Detect which cell encompasses the target text, then output its (x, y) center coordinate. 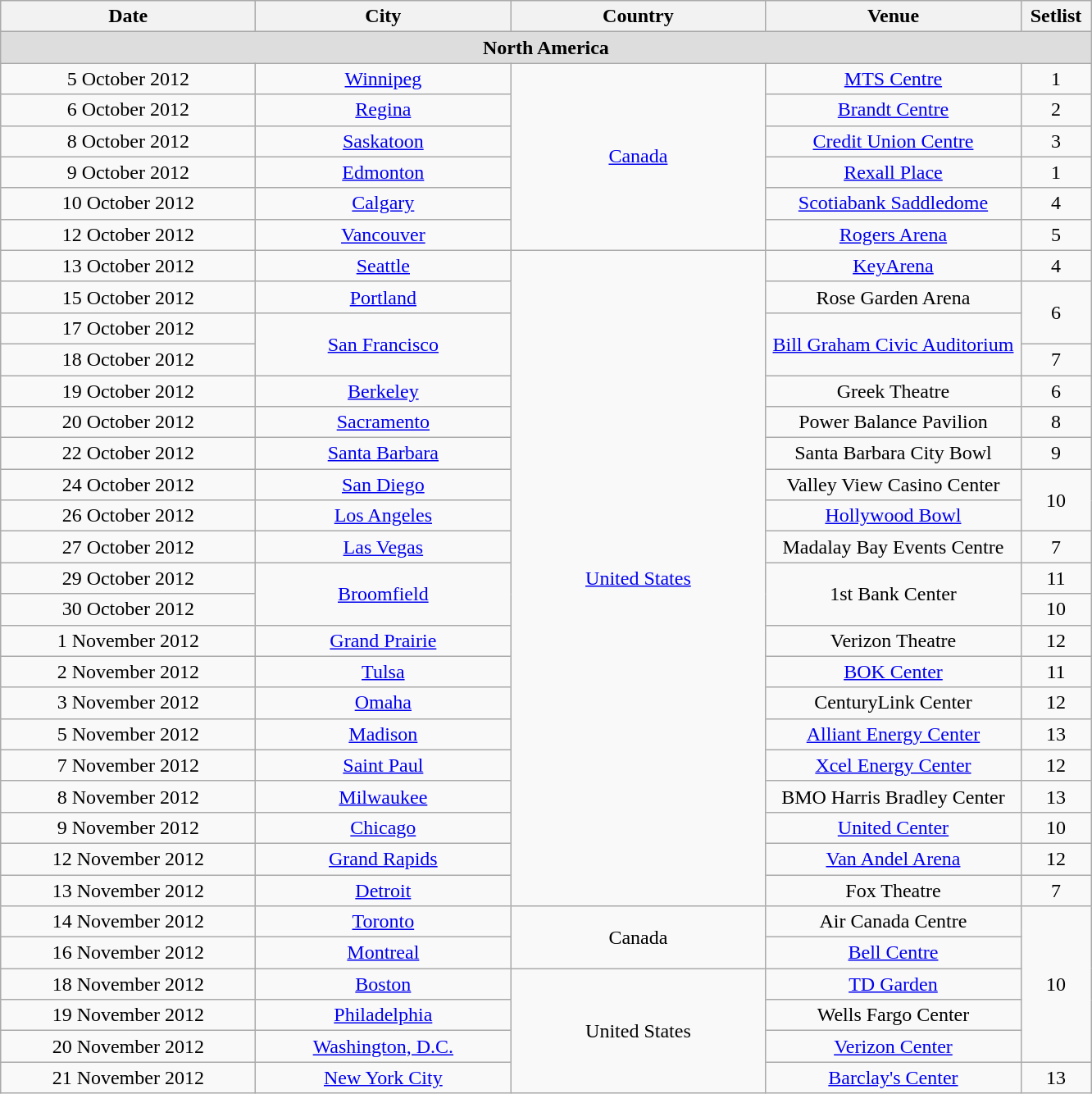
Alliant Energy Center (894, 734)
Washington, D.C. (384, 1046)
8 October 2012 (128, 141)
Saskatoon (384, 141)
Philadelphia (384, 1015)
20 November 2012 (128, 1046)
13 November 2012 (128, 890)
5 November 2012 (128, 734)
City (384, 16)
North America (546, 48)
Bill Graham Civic Auditorium (894, 344)
19 October 2012 (128, 391)
Valley View Casino Center (894, 485)
San Diego (384, 485)
Broomfield (384, 594)
CenturyLink Center (894, 703)
Sacramento (384, 422)
3 November 2012 (128, 703)
8 November 2012 (128, 796)
Portland (384, 297)
12 October 2012 (128, 235)
9 October 2012 (128, 172)
Montreal (384, 953)
Santa Barbara City Bowl (894, 454)
12 November 2012 (128, 859)
Las Vegas (384, 547)
26 October 2012 (128, 516)
16 November 2012 (128, 953)
Van Andel Arena (894, 859)
Edmonton (384, 172)
Power Balance Pavilion (894, 422)
20 October 2012 (128, 422)
Fox Theatre (894, 890)
21 November 2012 (128, 1078)
TD Garden (894, 984)
5 October 2012 (128, 79)
Scotiabank Saddledome (894, 203)
Grand Prairie (384, 640)
27 October 2012 (128, 547)
Omaha (384, 703)
8 (1056, 422)
Madalay Bay Events Centre (894, 547)
5 (1056, 235)
2 (1056, 110)
Milwaukee (384, 796)
2 November 2012 (128, 672)
Winnipeg (384, 79)
Credit Union Centre (894, 141)
Detroit (384, 890)
Rexall Place (894, 172)
1 November 2012 (128, 640)
United Center (894, 827)
13 October 2012 (128, 266)
Rogers Arena (894, 235)
Verizon Center (894, 1046)
7 November 2012 (128, 765)
Tulsa (384, 672)
KeyArena (894, 266)
Country (638, 16)
3 (1056, 141)
9 November 2012 (128, 827)
10 October 2012 (128, 203)
BMO Harris Bradley Center (894, 796)
29 October 2012 (128, 578)
9 (1056, 454)
19 November 2012 (128, 1015)
Grand Rapids (384, 859)
17 October 2012 (128, 328)
MTS Centre (894, 79)
Air Canada Centre (894, 922)
Wells Fargo Center (894, 1015)
BOK Center (894, 672)
Calgary (384, 203)
22 October 2012 (128, 454)
Date (128, 16)
Hollywood Bowl (894, 516)
Seattle (384, 266)
Regina (384, 110)
Boston (384, 984)
24 October 2012 (128, 485)
Rose Garden Arena (894, 297)
Verizon Theatre (894, 640)
Saint Paul (384, 765)
Brandt Centre (894, 110)
Xcel Energy Center (894, 765)
Madison (384, 734)
6 October 2012 (128, 110)
Vancouver (384, 235)
Berkeley (384, 391)
15 October 2012 (128, 297)
Bell Centre (894, 953)
Barclay's Center (894, 1078)
1st Bank Center (894, 594)
New York City (384, 1078)
Los Angeles (384, 516)
San Francisco (384, 344)
Toronto (384, 922)
30 October 2012 (128, 609)
Venue (894, 16)
Santa Barbara (384, 454)
Chicago (384, 827)
18 October 2012 (128, 359)
Greek Theatre (894, 391)
18 November 2012 (128, 984)
14 November 2012 (128, 922)
Setlist (1056, 16)
